Locate the cell with the specified text and output its (x, y) center coordinate. 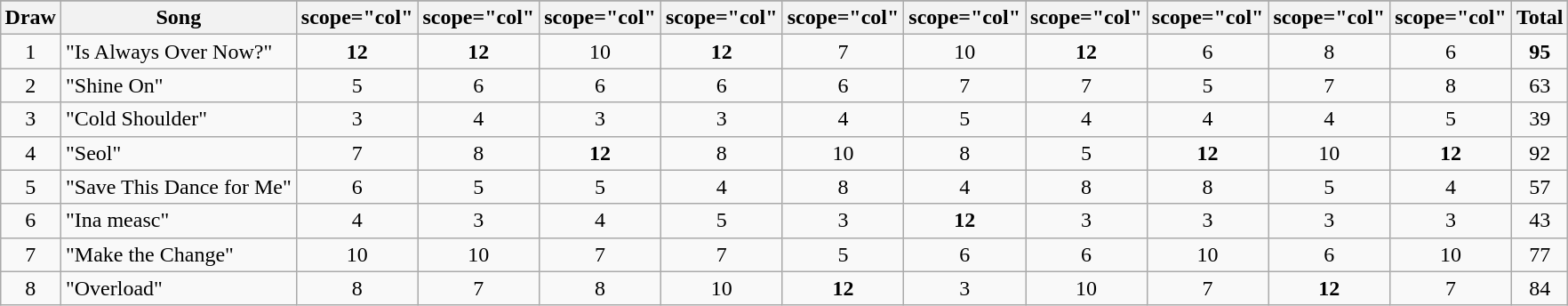
92 (1540, 153)
2 (30, 85)
43 (1540, 221)
"Seol" (178, 153)
Song (178, 18)
63 (1540, 85)
84 (1540, 288)
"Make the Change" (178, 254)
"Save This Dance for Me" (178, 187)
95 (1540, 52)
"Ina measc" (178, 221)
77 (1540, 254)
"Cold Shoulder" (178, 119)
57 (1540, 187)
39 (1540, 119)
Draw (30, 18)
"Is Always Over Now?" (178, 52)
1 (30, 52)
"Overload" (178, 288)
"Shine On" (178, 85)
Total (1540, 18)
